Return the [x, y] coordinate for the center point of the cell that contains the specified text.  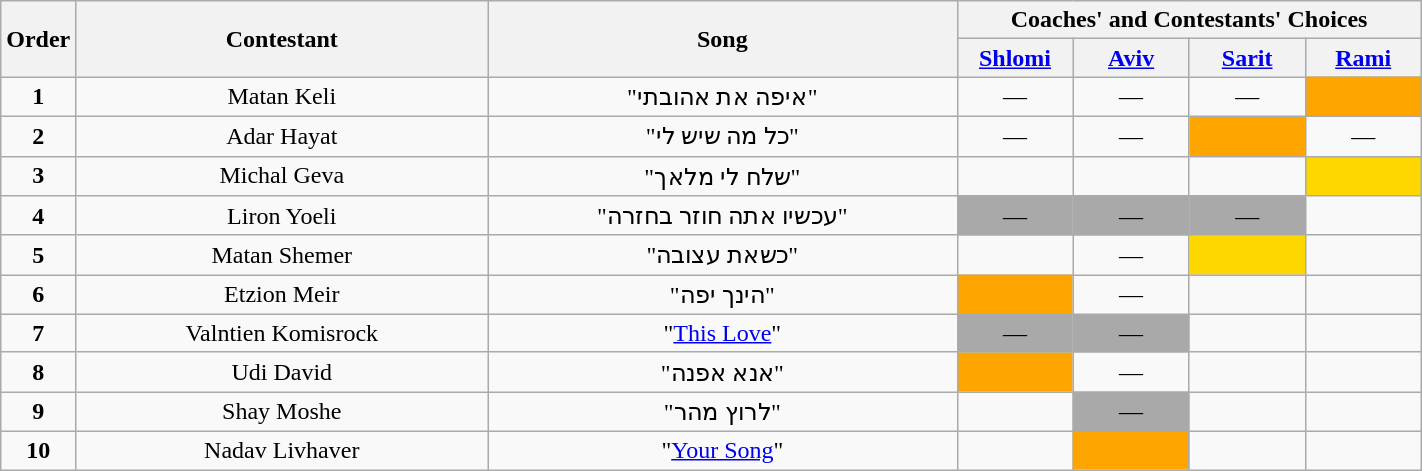
10 [38, 450]
5 [38, 255]
Matan Shemer [282, 255]
Adar Hayat [282, 136]
Shay Moshe [282, 412]
Nadav Livhaver [282, 450]
Aviv [1131, 58]
Matan Keli [282, 97]
7 [38, 333]
Order [38, 39]
Rami [1363, 58]
Michal Geva [282, 176]
8 [38, 372]
4 [38, 216]
"לרוץ מהר" [722, 412]
9 [38, 412]
"עכשיו אתה חוזר בחזרה" [722, 216]
Song [722, 39]
Etzion Meir [282, 295]
Udi David [282, 372]
Contestant [282, 39]
"כשאת עצובה" [722, 255]
Liron Yoeli [282, 216]
"כל מה שיש לי" [722, 136]
1 [38, 97]
"איפה את אהובתי" [722, 97]
6 [38, 295]
"הינך יפה" [722, 295]
"Your Song" [722, 450]
2 [38, 136]
"אנא אפנה" [722, 372]
Coaches' and Contestants' Choices [1189, 20]
"This Love" [722, 333]
Sarit [1247, 58]
3 [38, 176]
Valntien Komisrock [282, 333]
Shlomi [1015, 58]
"שלח לי מלאך" [722, 176]
